Extract the [X, Y] coordinate from the center of the cell holding the provided text.  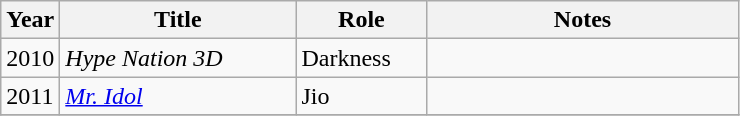
Hype Nation 3D [178, 58]
Year [30, 20]
Title [178, 20]
2010 [30, 58]
Mr. Idol [178, 96]
2011 [30, 96]
Notes [582, 20]
Role [362, 20]
Jio [362, 96]
Darkness [362, 58]
